Extract the (X, Y) coordinate from the center of the cell holding the provided text.  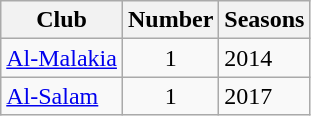
2017 (264, 96)
2014 (264, 58)
Club (62, 20)
Number (170, 20)
Al-Salam (62, 96)
Al-Malakia (62, 58)
Seasons (264, 20)
